Find where the given text appears and provide that cell's center as (X, Y) coordinate. 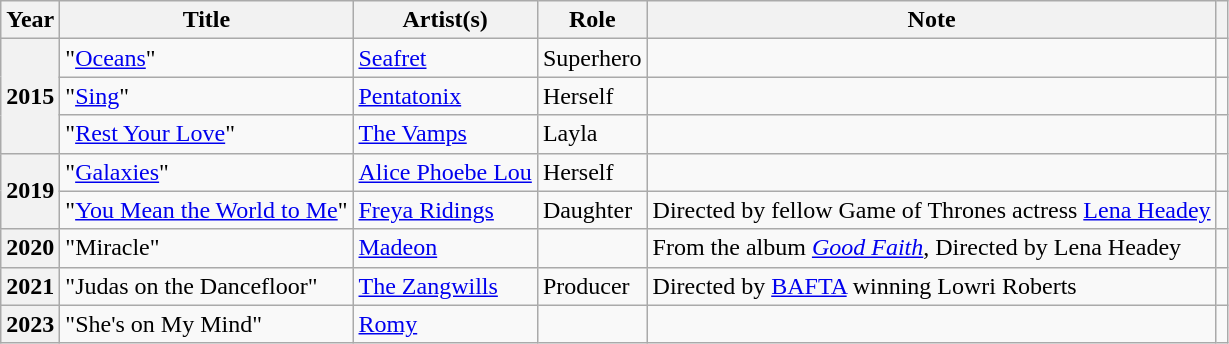
2020 (30, 248)
The Vamps (445, 134)
"Miracle" (206, 248)
"She's on My Mind" (206, 324)
Madeon (445, 248)
Seafret (445, 58)
Year (30, 20)
Superhero (592, 58)
2015 (30, 96)
Romy (445, 324)
Pentatonix (445, 96)
"Sing" (206, 96)
2019 (30, 191)
From the album Good Faith, Directed by Lena Headey (932, 248)
Note (932, 20)
Directed by fellow Game of Thrones actress Lena Headey (932, 210)
Daughter (592, 210)
"Oceans" (206, 58)
"You Mean the World to Me" (206, 210)
2021 (30, 286)
"Galaxies" (206, 172)
Role (592, 20)
"Judas on the Dancefloor" (206, 286)
2023 (30, 324)
Producer (592, 286)
"Rest Your Love" (206, 134)
Layla (592, 134)
Title (206, 20)
Artist(s) (445, 20)
Alice Phoebe Lou (445, 172)
Directed by BAFTA winning Lowri Roberts (932, 286)
The Zangwills (445, 286)
Freya Ridings (445, 210)
